Locate the cell with the specified text and output its (X, Y) center coordinate. 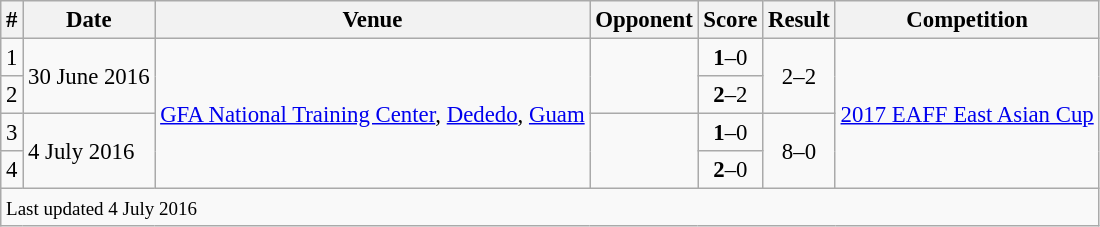
Last updated 4 July 2016 (550, 208)
3 (12, 133)
4 July 2016 (89, 152)
Opponent (644, 20)
4 (12, 170)
2 (12, 95)
30 June 2016 (89, 76)
8–0 (800, 152)
Venue (372, 20)
GFA National Training Center, Dededo, Guam (372, 114)
Date (89, 20)
2017 EAFF East Asian Cup (967, 114)
Result (800, 20)
1 (12, 58)
# (12, 20)
Score (730, 20)
Competition (967, 20)
2–0 (730, 170)
